Output the [x, y] coordinate of the center of the cell containing the given text.  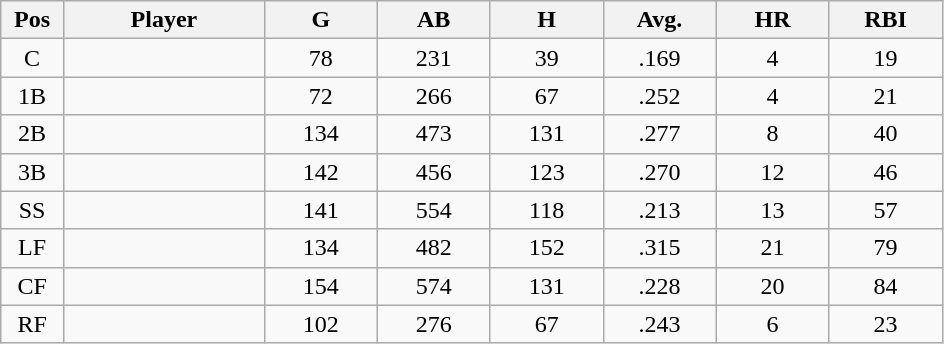
H [546, 20]
CF [32, 286]
141 [320, 210]
SS [32, 210]
AB [434, 20]
276 [434, 324]
39 [546, 58]
G [320, 20]
.270 [660, 172]
79 [886, 248]
473 [434, 134]
12 [772, 172]
RBI [886, 20]
482 [434, 248]
LF [32, 248]
.169 [660, 58]
456 [434, 172]
142 [320, 172]
.315 [660, 248]
13 [772, 210]
554 [434, 210]
2B [32, 134]
Player [164, 20]
46 [886, 172]
.277 [660, 134]
3B [32, 172]
Pos [32, 20]
.213 [660, 210]
118 [546, 210]
RF [32, 324]
152 [546, 248]
6 [772, 324]
123 [546, 172]
1B [32, 96]
40 [886, 134]
102 [320, 324]
.252 [660, 96]
8 [772, 134]
231 [434, 58]
C [32, 58]
Avg. [660, 20]
HR [772, 20]
154 [320, 286]
574 [434, 286]
19 [886, 58]
78 [320, 58]
57 [886, 210]
72 [320, 96]
84 [886, 286]
20 [772, 286]
.228 [660, 286]
.243 [660, 324]
23 [886, 324]
266 [434, 96]
